Scan for the cell matching the given text and deliver its [x, y] coordinate at center. 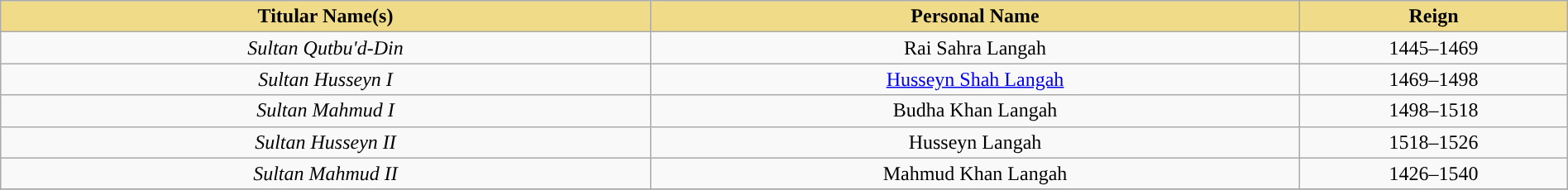
Husseyn Shah Langah [975, 79]
1445–1469 [1434, 48]
1469–1498 [1434, 79]
Mahmud Khan Langah [975, 173]
Sultan Mahmud II [326, 173]
1518–1526 [1434, 142]
Personal Name [975, 17]
Sultan Husseyn I [326, 79]
1426–1540 [1434, 173]
Reign [1434, 17]
1498–1518 [1434, 111]
Budha Khan Langah [975, 111]
Sultan Husseyn II [326, 142]
Sultan Mahmud I [326, 111]
Titular Name(s) [326, 17]
Rai Sahra Langah [975, 48]
Sultan Qutbu'd-Din [326, 48]
Husseyn Langah [975, 142]
